Return the (X, Y) coordinate for the center point of the cell that contains the specified text.  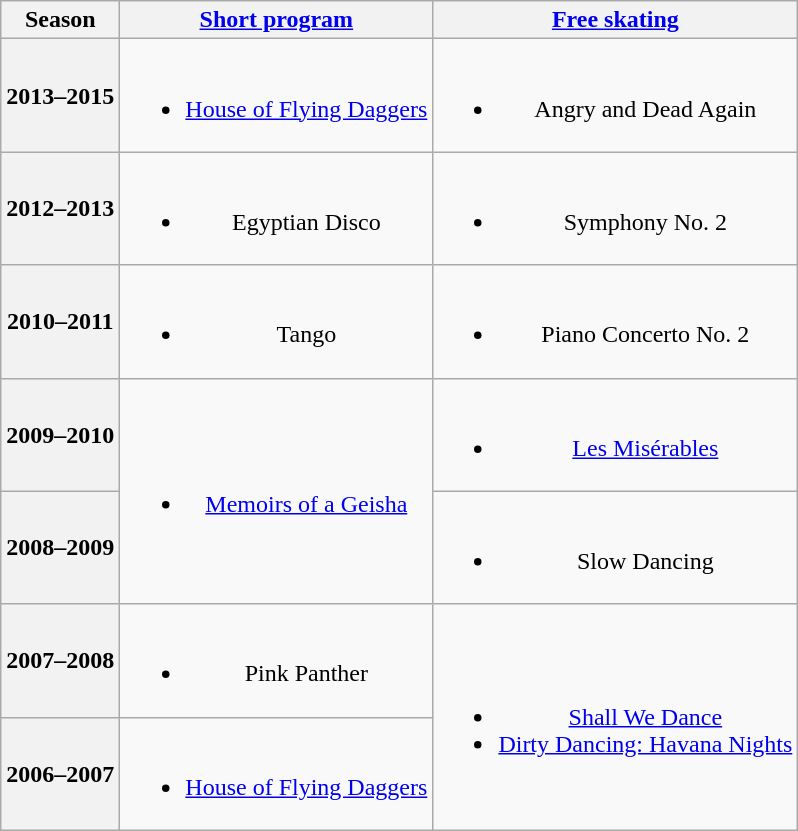
Season (60, 20)
Symphony No. 2 (616, 208)
Piano Concerto No. 2 (616, 322)
Tango (276, 322)
Les Misérables (616, 434)
Memoirs of a Geisha (276, 491)
Shall We DanceDirty Dancing: Havana Nights (616, 717)
2012–2013 (60, 208)
2008–2009 (60, 548)
2006–2007 (60, 774)
2010–2011 (60, 322)
Egyptian Disco (276, 208)
Free skating (616, 20)
Slow Dancing (616, 548)
2013–2015 (60, 96)
2007–2008 (60, 660)
Angry and Dead Again (616, 96)
2009–2010 (60, 434)
Short program (276, 20)
Pink Panther (276, 660)
